Extract the [x, y] coordinate from the center of the cell holding the provided text.  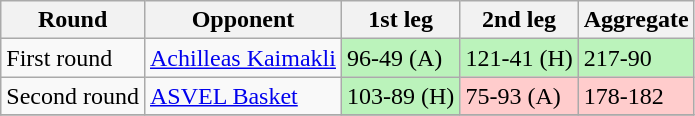
75-93 (A) [519, 96]
2nd leg [519, 20]
121-41 (H) [519, 58]
Second round [73, 96]
178-182 [636, 96]
ASVEL Basket [242, 96]
1st leg [400, 20]
Aggregate [636, 20]
Round [73, 20]
96-49 (A) [400, 58]
Opponent [242, 20]
217-90 [636, 58]
103-89 (H) [400, 96]
First round [73, 58]
Achilleas Kaimakli [242, 58]
